Determine the [X, Y] coordinate at the center of the cell enclosing the given text.  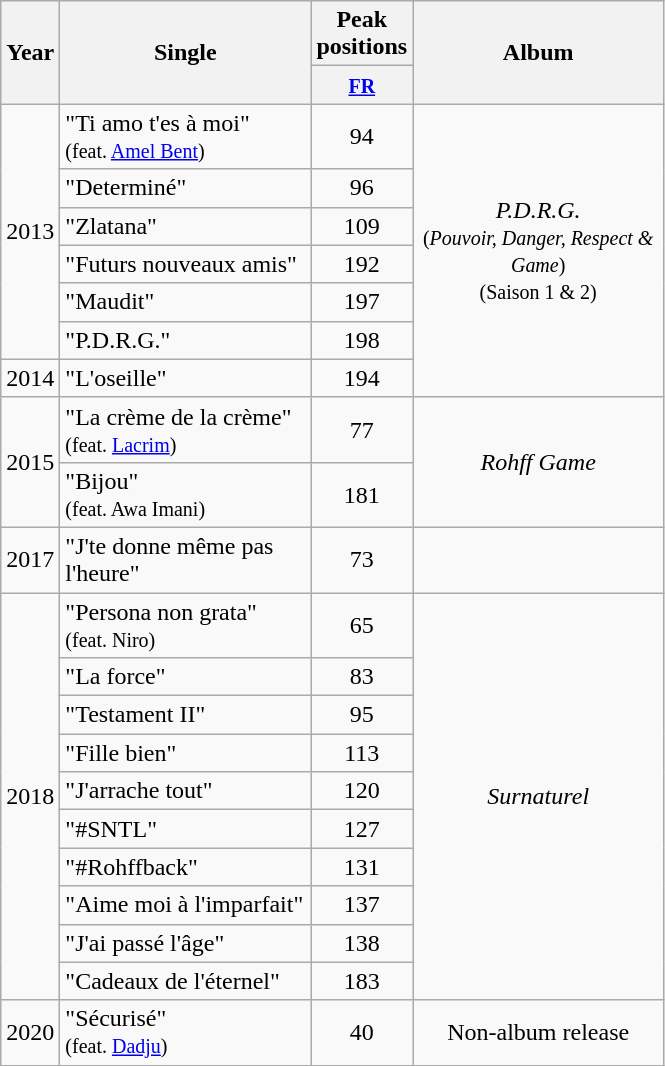
109 [362, 226]
40 [362, 1032]
"P.D.R.G." [186, 340]
127 [362, 829]
2017 [30, 560]
95 [362, 715]
192 [362, 264]
"Futurs nouveaux amis" [186, 264]
Single [186, 52]
Surnaturel [538, 796]
2018 [30, 796]
FR [362, 85]
"J'ai passé l'âge" [186, 943]
120 [362, 791]
131 [362, 867]
96 [362, 188]
197 [362, 302]
"L'oseille" [186, 378]
Rohff Game [538, 462]
181 [362, 494]
Non-album release [538, 1032]
94 [362, 136]
2013 [30, 232]
73 [362, 560]
"La force" [186, 677]
"Zlatana" [186, 226]
"Cadeaux de l'éternel" [186, 981]
2014 [30, 378]
"Bijou" (feat. Awa Imani) [186, 494]
198 [362, 340]
P.D.R.G. (Pouvoir, Danger, Respect & Game)(Saison 1 & 2) [538, 250]
137 [362, 905]
138 [362, 943]
Peak positions [362, 34]
"Maudit" [186, 302]
2020 [30, 1032]
"#Rohffback" [186, 867]
Album [538, 52]
"J'te donne même pas l'heure" [186, 560]
"#SNTL" [186, 829]
"La crème de la crème" (feat. Lacrim) [186, 430]
83 [362, 677]
"Determiné" [186, 188]
"Persona non grata"(feat. Niro) [186, 624]
"J'arrache tout" [186, 791]
"Aime moi à l'imparfait" [186, 905]
"Testament II" [186, 715]
Year [30, 52]
183 [362, 981]
113 [362, 753]
"Sécurisé"(feat. Dadju) [186, 1032]
194 [362, 378]
2015 [30, 462]
77 [362, 430]
"Ti amo t'es à moi"(feat. Amel Bent) [186, 136]
65 [362, 624]
"Fille bien" [186, 753]
